Capture the cell that displays the provided text and extract its [x, y] central coordinate. 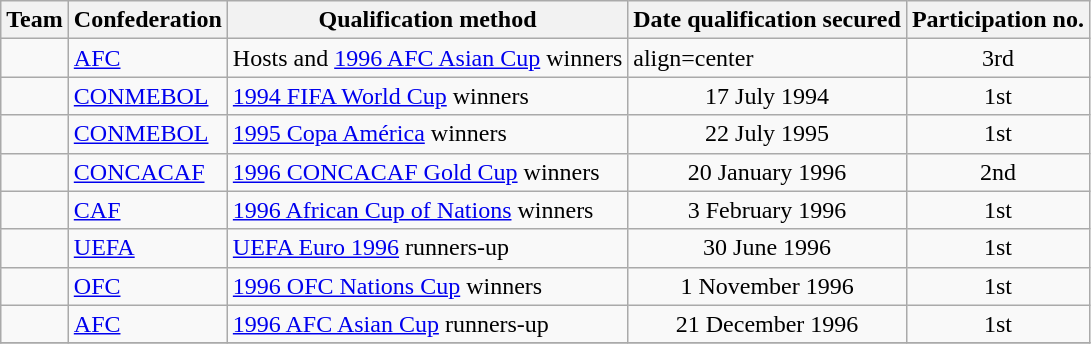
CONCACAF [148, 172]
1 November 1996 [768, 286]
UEFA [148, 248]
Participation no. [998, 20]
3rd [998, 58]
Date qualification secured [768, 20]
Hosts and 1996 AFC Asian Cup winners [427, 58]
1995 Copa América winners [427, 134]
Confederation [148, 20]
1996 AFC Asian Cup runners-up [427, 324]
17 July 1994 [768, 96]
align=center [768, 58]
1996 CONCACAF Gold Cup winners [427, 172]
UEFA Euro 1996 runners-up [427, 248]
3 February 1996 [768, 210]
Qualification method [427, 20]
1996 OFC Nations Cup winners [427, 286]
OFC [148, 286]
21 December 1996 [768, 324]
CAF [148, 210]
22 July 1995 [768, 134]
30 June 1996 [768, 248]
2nd [998, 172]
1994 FIFA World Cup winners [427, 96]
Team [35, 20]
20 January 1996 [768, 172]
1996 African Cup of Nations winners [427, 210]
